Locate the cell with the specified text and output its (X, Y) center coordinate. 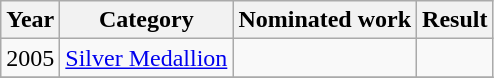
2005 (30, 58)
Silver Medallion (146, 58)
Year (30, 20)
Result (455, 20)
Nominated work (325, 20)
Category (146, 20)
